Extract the [x, y] coordinate from the center of the cell holding the provided text.  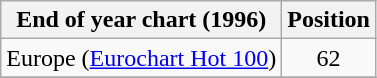
End of year chart (1996) [142, 20]
Position [329, 20]
62 [329, 58]
Europe (Eurochart Hot 100) [142, 58]
